For the text-containing cell, return its midpoint in [X, Y] coordinate format. 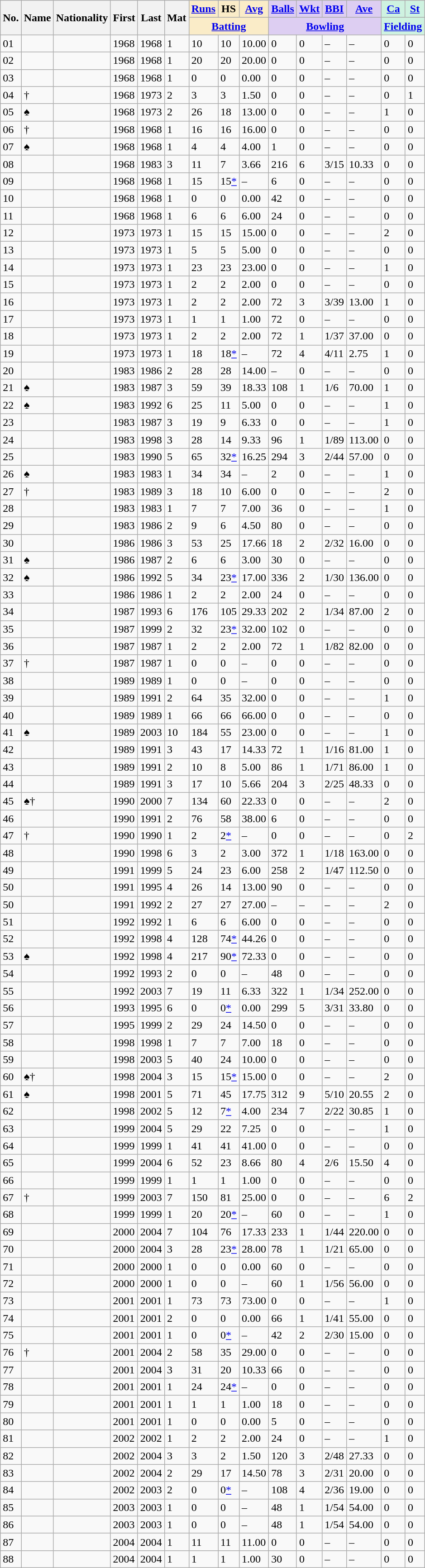
03 [11, 78]
2/22 [334, 1111]
17.33 [254, 1232]
29.00 [254, 1353]
22.33 [254, 801]
73.00 [254, 1301]
27.33 [364, 1456]
38 [11, 681]
30.85 [364, 1111]
105 [229, 612]
85 [11, 1507]
27.00 [254, 905]
20* [229, 1215]
33 [11, 595]
87 [11, 1542]
49 [11, 870]
134 [203, 801]
86.00 [364, 767]
74* [229, 939]
233 [283, 1232]
3/31 [334, 1008]
2/30 [334, 1335]
54 [11, 973]
1/89 [334, 439]
67 [11, 1197]
216 [283, 164]
41.00 [254, 1146]
96 [283, 439]
72.33 [254, 956]
102 [283, 629]
81.00 [364, 749]
63 [11, 1129]
11.00 [254, 1542]
24* [229, 1387]
1/16 [334, 749]
46 [11, 819]
217 [203, 956]
70 [11, 1249]
First [124, 18]
2/25 [334, 784]
Balls [283, 9]
322 [283, 991]
204 [283, 784]
Wkt [309, 9]
7* [229, 1111]
294 [283, 457]
5/10 [334, 1094]
17.00 [254, 577]
77 [11, 1370]
Mat [177, 18]
56 [11, 1008]
66.00 [254, 715]
336 [283, 577]
82 [11, 1456]
No. [11, 18]
St [415, 9]
299 [283, 1008]
14.00 [254, 371]
9.33 [254, 439]
2/48 [334, 1456]
69 [11, 1232]
150 [203, 1197]
Ca [394, 9]
1/47 [334, 870]
136.00 [364, 577]
312 [283, 1094]
75 [11, 1335]
44 [11, 784]
44.26 [254, 939]
BBI [334, 9]
16.25 [254, 457]
83 [11, 1473]
104 [203, 1232]
202 [283, 612]
68 [11, 1215]
1/44 [334, 1232]
4.50 [254, 526]
08 [11, 164]
220.00 [364, 1232]
Fielding [403, 26]
4/11 [334, 353]
74 [11, 1318]
15.50 [364, 1163]
1/21 [334, 1249]
82.00 [364, 646]
3/15 [334, 164]
32* [229, 457]
184 [203, 732]
65.00 [364, 1249]
25.00 [254, 1197]
2* [229, 836]
18* [229, 353]
8.66 [254, 1163]
61 [11, 1094]
Nationality [82, 18]
06 [11, 129]
Batting [229, 26]
14.33 [254, 749]
2/44 [334, 457]
Ave [364, 9]
120 [283, 1456]
01 [11, 43]
252.00 [364, 991]
55.00 [364, 1318]
28.00 [254, 1249]
128 [203, 939]
05 [11, 112]
17.66 [254, 543]
20.55 [364, 1094]
2/32 [334, 543]
29.33 [254, 612]
3.66 [254, 164]
57 [11, 1025]
07 [11, 147]
37.00 [364, 336]
2/36 [334, 1490]
33.80 [364, 1008]
62 [11, 1111]
70.00 [364, 388]
47 [11, 836]
258 [283, 870]
Last [151, 18]
17.75 [254, 1094]
1/82 [334, 646]
88 [11, 1559]
112.50 [364, 870]
1/18 [334, 853]
1/30 [334, 577]
19.00 [364, 1490]
Name [37, 18]
372 [283, 853]
163.00 [364, 853]
HS [229, 9]
Runs [203, 9]
234 [283, 1111]
90 [283, 887]
84 [11, 1490]
18.33 [254, 388]
3/39 [334, 302]
48.33 [364, 784]
Avg [254, 9]
09 [11, 181]
57.00 [364, 457]
37 [11, 663]
87.00 [364, 612]
38.00 [254, 819]
56.00 [364, 1283]
13 [11, 250]
1/56 [334, 1283]
51 [11, 922]
Bowling [325, 26]
90* [229, 956]
1/6 [334, 388]
176 [203, 612]
02 [11, 61]
8 [229, 767]
113.00 [364, 439]
2/6 [334, 1163]
5.66 [254, 784]
1/37 [334, 336]
2.75 [364, 353]
2/31 [334, 1473]
21 [11, 388]
1/41 [334, 1318]
7.25 [254, 1129]
04 [11, 95]
79 [11, 1404]
1/71 [334, 767]
